Locate the cell with the specified text and output its (x, y) center coordinate. 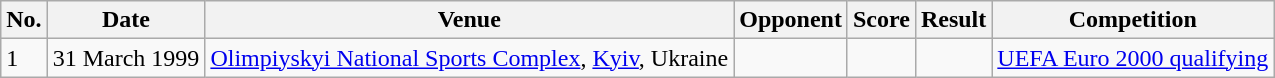
31 March 1999 (126, 58)
Competition (1133, 20)
Venue (470, 20)
Result (953, 20)
Olimpiyskyi National Sports Complex, Kyiv, Ukraine (470, 58)
Date (126, 20)
No. (24, 20)
Opponent (791, 20)
UEFA Euro 2000 qualifying (1133, 58)
1 (24, 58)
Score (881, 20)
